Return [x, y] of the center of cell containing provided text 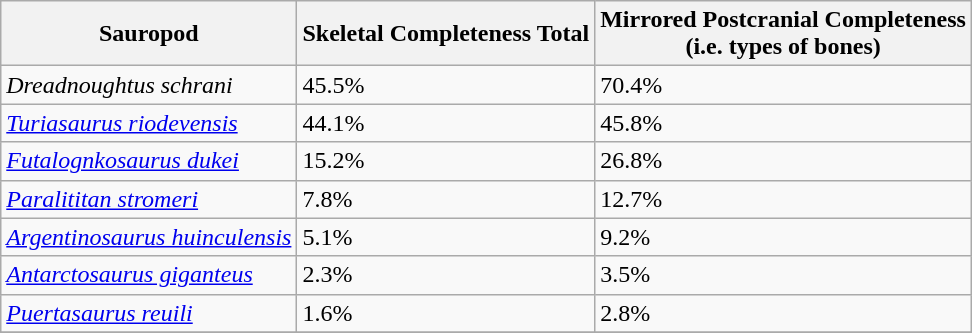
Turiasaurus riodevensis [149, 123]
Sauropod [149, 34]
5.1% [446, 237]
Futalognkosaurus dukei [149, 161]
Dreadnoughtus schrani [149, 85]
45.5% [446, 85]
15.2% [446, 161]
Puertasaurus reuili [149, 313]
Mirrored Postcranial Completeness(i.e. types of bones) [784, 34]
70.4% [784, 85]
7.8% [446, 199]
2.3% [446, 275]
1.6% [446, 313]
12.7% [784, 199]
45.8% [784, 123]
9.2% [784, 237]
Paralititan stromeri [149, 199]
44.1% [446, 123]
26.8% [784, 161]
3.5% [784, 275]
Argentinosaurus huinculensis [149, 237]
2.8% [784, 313]
Skeletal Completeness Total [446, 34]
Antarctosaurus giganteus [149, 275]
